Determine the [x, y] coordinate at the center of the cell enclosing the given text.  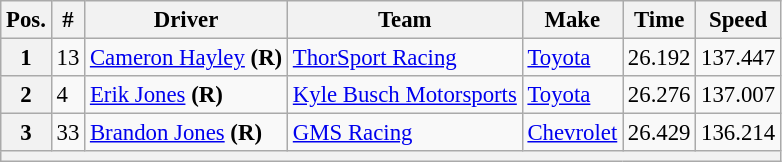
4 [68, 95]
136.214 [738, 133]
Team [406, 20]
137.007 [738, 95]
2 [26, 95]
26.192 [660, 58]
Kyle Busch Motorsports [406, 95]
ThorSport Racing [406, 58]
26.276 [660, 95]
Cameron Hayley (R) [186, 58]
13 [68, 58]
Chevrolet [572, 133]
Speed [738, 20]
Pos. [26, 20]
Driver [186, 20]
33 [68, 133]
# [68, 20]
137.447 [738, 58]
3 [26, 133]
Time [660, 20]
Brandon Jones (R) [186, 133]
GMS Racing [406, 133]
1 [26, 58]
Erik Jones (R) [186, 95]
Make [572, 20]
26.429 [660, 133]
